Scan for the cell matching the given text and deliver its (X, Y) coordinate at center. 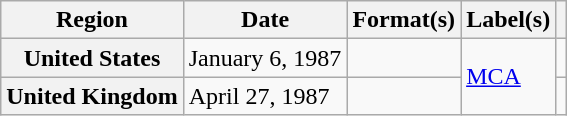
MCA (508, 77)
January 6, 1987 (265, 58)
Date (265, 20)
Label(s) (508, 20)
Region (92, 20)
Format(s) (404, 20)
United States (92, 58)
United Kingdom (92, 96)
April 27, 1987 (265, 96)
